Pinpoint the cell where the given text exists, returning its [x, y] midpoint coordinate. 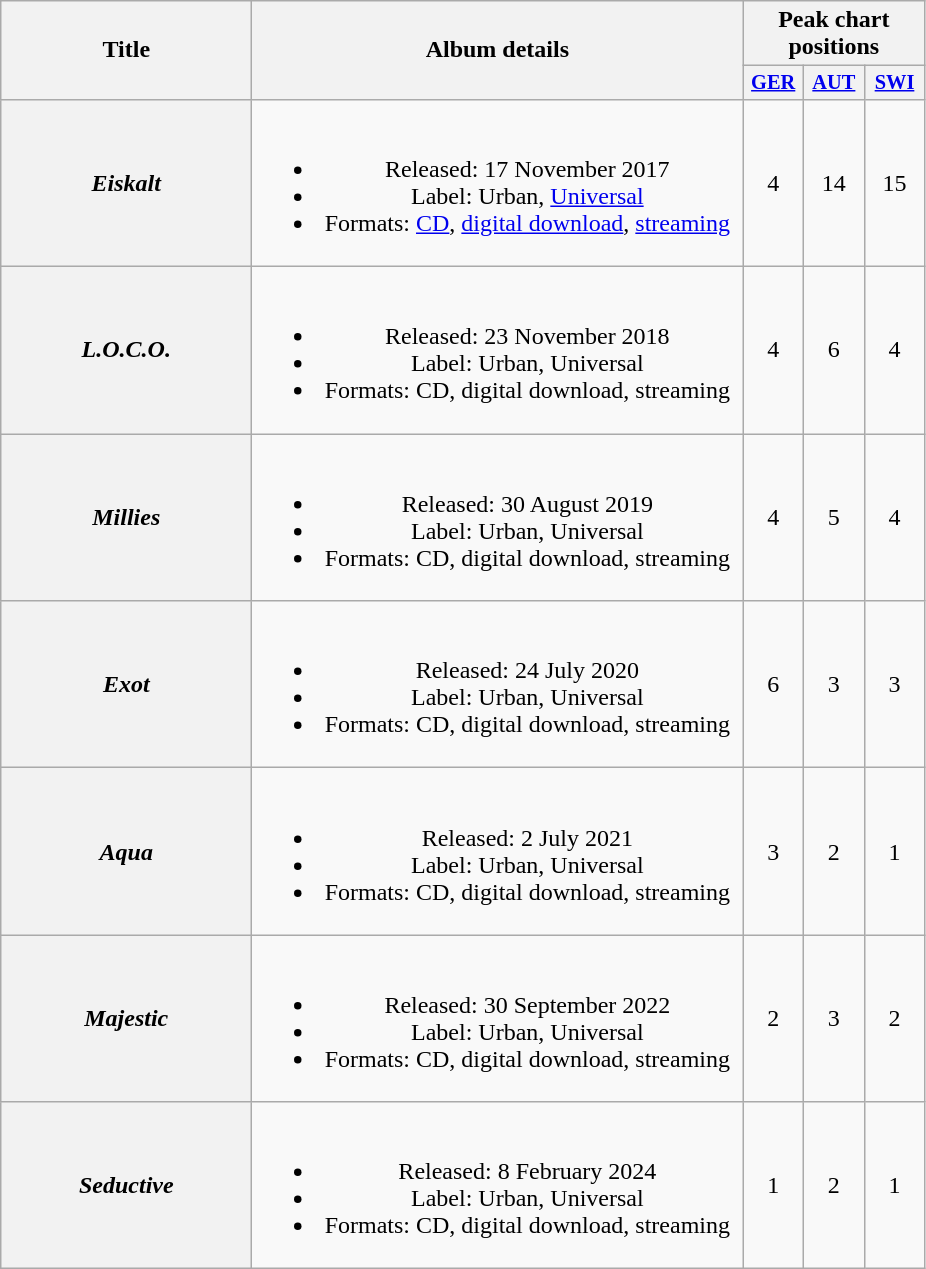
Title [126, 50]
Peak chart positions [834, 34]
Aqua [126, 852]
Released: 23 November 2018Label: Urban, UniversalFormats: CD, digital download, streaming [498, 350]
5 [834, 518]
14 [834, 182]
Released: 8 February 2024Label: Urban, UniversalFormats: CD, digital download, streaming [498, 1186]
15 [894, 182]
Eiskalt [126, 182]
Released: 30 August 2019Label: Urban, UniversalFormats: CD, digital download, streaming [498, 518]
Seductive [126, 1186]
Millies [126, 518]
AUT [834, 83]
GER [774, 83]
Released: 24 July 2020Label: Urban, UniversalFormats: CD, digital download, streaming [498, 684]
Album details [498, 50]
Released: 30 September 2022Label: Urban, UniversalFormats: CD, digital download, streaming [498, 1018]
Released: 17 November 2017Label: Urban, UniversalFormats: CD, digital download, streaming [498, 182]
L.O.C.O. [126, 350]
SWI [894, 83]
Majestic [126, 1018]
Released: 2 July 2021Label: Urban, UniversalFormats: CD, digital download, streaming [498, 852]
Exot [126, 684]
